For the text-containing cell, return its midpoint in (X, Y) coordinate format. 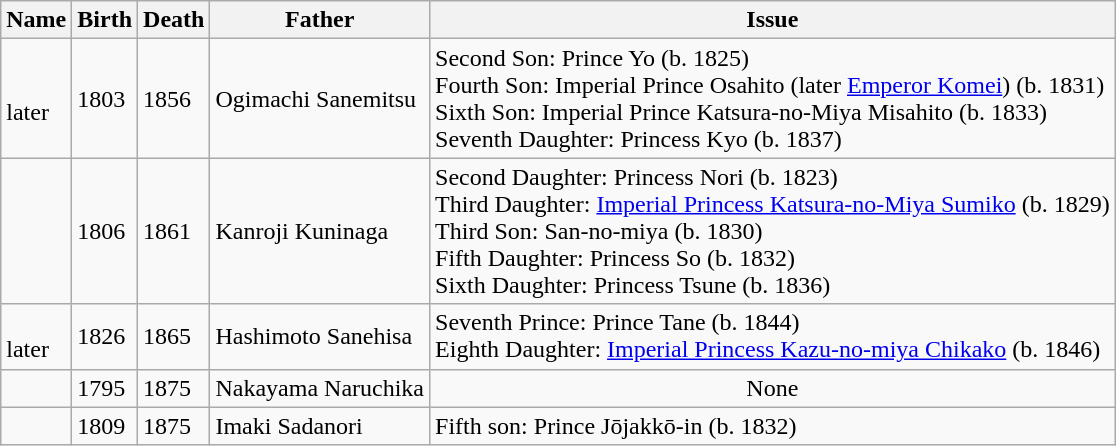
None (773, 388)
Kanroji Kuninaga (320, 231)
Birth (105, 20)
Fifth son: Prince Jōjakkō-in (b. 1832) (773, 426)
Hashimoto Sanehisa (320, 336)
Death (174, 20)
Issue (773, 20)
Imaki Sadanori (320, 426)
Nakayama Naruchika (320, 388)
Seventh Prince: Prince Tane (b. 1844)Eighth Daughter: Imperial Princess Kazu-no-miya Chikako (b. 1846) (773, 336)
Ogimachi Sanemitsu (320, 98)
Father (320, 20)
1795 (105, 388)
1806 (105, 231)
1826 (105, 336)
1809 (105, 426)
1865 (174, 336)
1861 (174, 231)
1856 (174, 98)
1803 (105, 98)
Name (36, 20)
